Locate the cell with the specified text and output its (x, y) center coordinate. 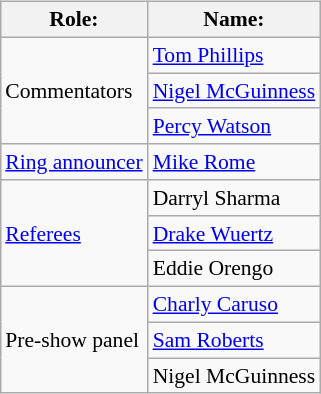
Darryl Sharma (234, 198)
Charly Caruso (234, 305)
Mike Rome (234, 162)
Role: (74, 20)
Referees (74, 234)
Pre-show panel (74, 340)
Name: (234, 20)
Sam Roberts (234, 340)
Eddie Orengo (234, 269)
Drake Wuertz (234, 233)
Ring announcer (74, 162)
Commentators (74, 90)
Percy Watson (234, 126)
Tom Phillips (234, 55)
